Scan for the cell matching the given text and deliver its (x, y) coordinate at center. 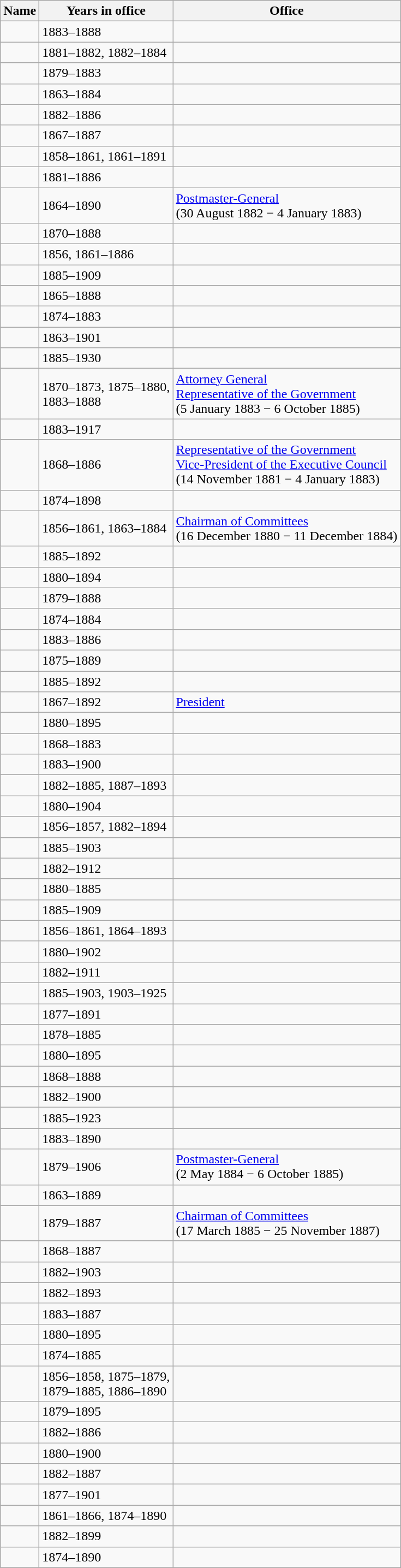
1864–1890 (106, 205)
1879–1888 (106, 598)
1867–1887 (106, 135)
1880–1885 (106, 889)
1880–1904 (106, 806)
1863–1889 (106, 1195)
1879–1883 (106, 73)
1879–1906 (106, 1167)
1881–1882, 1882–1884 (106, 52)
1883–1888 (106, 32)
1874–1890 (106, 1557)
1882–1903 (106, 1272)
1863–1901 (106, 338)
1883–1900 (106, 765)
1879–1887 (106, 1223)
Postmaster-General(2 May 1884 − 6 October 1885) (287, 1167)
1885–1903 (106, 848)
Name (20, 11)
1874–1898 (106, 500)
1856–1861, 1864–1893 (106, 931)
Years in office (106, 11)
1885–1930 (106, 358)
1882–1899 (106, 1536)
1874–1885 (106, 1355)
1858–1861, 1861–1891 (106, 156)
1883–1886 (106, 640)
1870–1873, 1875–1880,1883–1888 (106, 394)
Office (287, 11)
1874–1883 (106, 317)
1885–1903, 1903–1925 (106, 993)
Postmaster-General(30 August 1882 − 4 January 1883) (287, 205)
1880–1894 (106, 577)
1868–1887 (106, 1251)
1856–1861, 1863–1884 (106, 529)
1883–1917 (106, 429)
1877–1901 (106, 1495)
1856–1858, 1875–1879,1879–1885, 1886–1890 (106, 1383)
1875–1889 (106, 660)
1880–1900 (106, 1453)
1863–1884 (106, 94)
1881–1886 (106, 177)
1883–1887 (106, 1313)
1874–1884 (106, 619)
Representative of the GovernmentVice-President of the Executive Council(14 November 1881 − 4 January 1883) (287, 465)
Chairman of Committees(16 December 1880 − 11 December 1884) (287, 529)
1868–1888 (106, 1076)
1882–1885, 1887–1893 (106, 785)
1870–1888 (106, 233)
President (287, 702)
1868–1886 (106, 465)
1882–1900 (106, 1097)
1883–1890 (106, 1139)
1879–1895 (106, 1412)
1865–1888 (106, 296)
1861–1866, 1874–1890 (106, 1516)
1880–1902 (106, 951)
1878–1885 (106, 1035)
Chairman of Committees(17 March 1885 − 25 November 1887) (287, 1223)
1882–1912 (106, 868)
1867–1892 (106, 702)
1868–1883 (106, 744)
1882–1911 (106, 972)
1856, 1861–1886 (106, 254)
1882–1887 (106, 1474)
1885–1923 (106, 1118)
1856–1857, 1882–1894 (106, 827)
Attorney GeneralRepresentative of the Government(5 January 1883 − 6 October 1885) (287, 394)
1877–1891 (106, 1014)
1882–1893 (106, 1293)
